Locate the cell with the specified text and output its (X, Y) center coordinate. 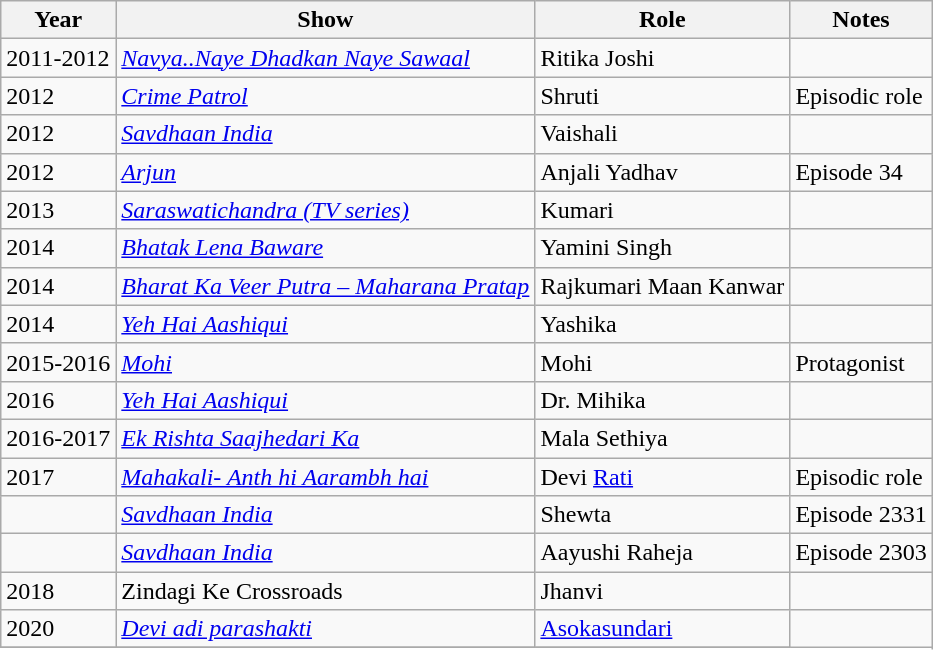
Devi Rati (662, 477)
2011-2012 (58, 58)
Yamini Singh (662, 248)
Mala Sethiya (662, 438)
2016 (58, 400)
Devi adi parashakti (326, 629)
Saraswatichandra (TV series) (326, 210)
Navya..Naye Dhadkan Naye Sawaal (326, 58)
Aayushi Raheja (662, 553)
Bhatak Lena Baware (326, 248)
Mahakali- Anth hi Aarambh hai (326, 477)
Zindagi Ke Crossroads (326, 591)
Kumari (662, 210)
Episode 34 (861, 172)
Rajkumari Maan Kanwar (662, 286)
Dr. Mihika (662, 400)
Bharat Ka Veer Putra – Maharana Pratap (326, 286)
Yashika (662, 324)
Episode 2303 (861, 553)
Notes (861, 20)
2018 (58, 591)
Role (662, 20)
Asokasundari (662, 629)
Ek Rishta Saajhedari Ka (326, 438)
Arjun (326, 172)
Shewta (662, 515)
Protagonist (861, 362)
2017 (58, 477)
2020 (58, 629)
Year (58, 20)
Jhanvi (662, 591)
Ritika Joshi (662, 58)
2015-2016 (58, 362)
Show (326, 20)
Anjali Yadhav (662, 172)
2016-2017 (58, 438)
Crime Patrol (326, 96)
Episode 2331 (861, 515)
Shruti (662, 96)
Vaishali (662, 134)
2013 (58, 210)
